Output the (X, Y) coordinate of the center of the cell containing the given text.  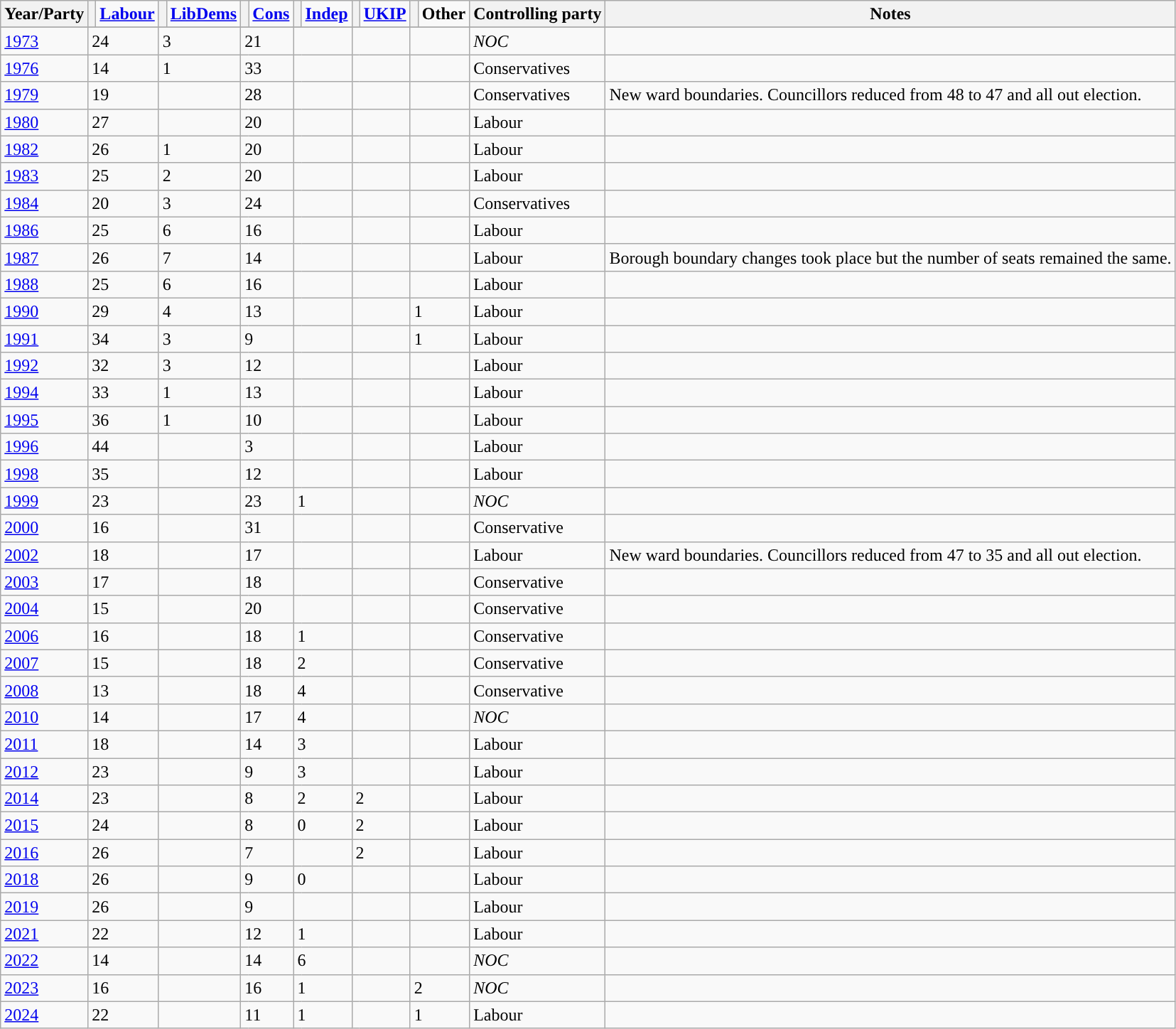
UKIP (385, 14)
Indep (327, 14)
2003 (44, 582)
1994 (44, 393)
29 (124, 311)
Controlling party (537, 14)
1990 (44, 311)
2007 (44, 663)
Borough boundary changes took place but the number of seats remained the same. (890, 257)
2012 (44, 771)
2018 (44, 880)
Year/Party (44, 14)
1996 (44, 447)
11 (267, 1015)
2010 (44, 717)
1973 (44, 41)
1984 (44, 203)
1988 (44, 284)
2002 (44, 555)
2024 (44, 1015)
2000 (44, 528)
32 (124, 366)
Cons (271, 14)
2015 (44, 826)
36 (124, 420)
Notes (890, 14)
2019 (44, 907)
31 (267, 528)
2022 (44, 961)
1995 (44, 420)
28 (267, 95)
1979 (44, 95)
1980 (44, 122)
Other (443, 14)
1999 (44, 501)
27 (124, 122)
2021 (44, 934)
1998 (44, 474)
19 (124, 95)
21 (267, 41)
1991 (44, 339)
1983 (44, 176)
1976 (44, 68)
2011 (44, 744)
44 (124, 447)
10 (267, 420)
2023 (44, 988)
2014 (44, 799)
New ward boundaries. Councillors reduced from 47 to 35 and all out election. (890, 555)
1986 (44, 230)
2016 (44, 853)
New ward boundaries. Councillors reduced from 48 to 47 and all out election. (890, 95)
1982 (44, 149)
1987 (44, 257)
2006 (44, 636)
34 (124, 339)
LibDems (203, 14)
2008 (44, 690)
35 (124, 474)
1992 (44, 366)
2004 (44, 609)
